For the text-containing cell, return its midpoint in [x, y] coordinate format. 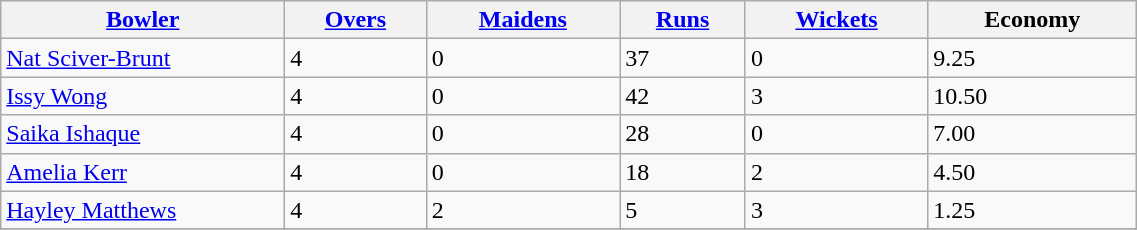
10.50 [1032, 96]
9.25 [1032, 58]
28 [683, 134]
42 [683, 96]
Issy Wong [143, 96]
4.50 [1032, 172]
Overs [356, 20]
Nat Sciver-Brunt [143, 58]
Maidens [523, 20]
Economy [1032, 20]
Runs [683, 20]
5 [683, 210]
Bowler [143, 20]
7.00 [1032, 134]
Saika Ishaque [143, 134]
1.25 [1032, 210]
Wickets [836, 20]
Amelia Kerr [143, 172]
Hayley Matthews [143, 210]
18 [683, 172]
37 [683, 58]
